Detect which cell encompasses the target text, then output its [x, y] center coordinate. 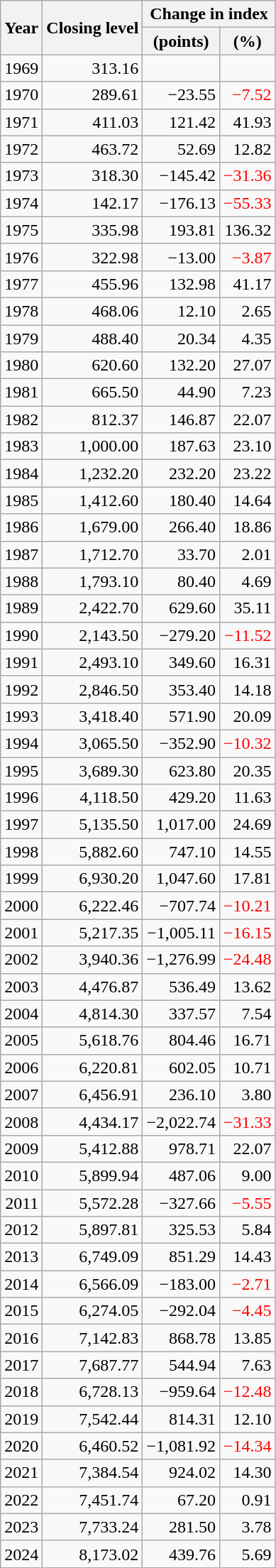
80.40 [182, 581]
5,135.50 [92, 825]
5,897.81 [92, 1230]
1996 [21, 798]
2007 [21, 1095]
−3.87 [247, 257]
1999 [21, 879]
5,618.76 [92, 1041]
18.86 [247, 527]
1970 [21, 95]
3.78 [247, 1527]
2021 [21, 1473]
−5.55 [247, 1203]
1,047.60 [182, 879]
−23.55 [182, 95]
146.87 [182, 420]
7,687.77 [92, 1365]
313.16 [92, 68]
14.30 [247, 1473]
14.55 [247, 852]
1994 [21, 743]
2019 [21, 1419]
20.34 [182, 339]
187.63 [182, 446]
232.20 [182, 473]
−10.32 [247, 743]
5,882.60 [92, 852]
1,232.20 [92, 473]
544.94 [182, 1365]
−24.48 [247, 960]
353.40 [182, 689]
20.35 [247, 770]
9.00 [247, 1175]
851.29 [182, 1257]
335.98 [92, 230]
2006 [21, 1068]
623.80 [182, 770]
2022 [21, 1500]
1,000.00 [92, 446]
747.10 [182, 852]
536.49 [182, 987]
2002 [21, 960]
23.22 [247, 473]
41.93 [247, 122]
0.91 [247, 1500]
17.81 [247, 879]
−183.00 [182, 1284]
Closing level [92, 28]
4.35 [247, 339]
337.57 [182, 1014]
1990 [21, 635]
142.17 [92, 203]
978.71 [182, 1148]
−1,005.11 [182, 933]
2005 [21, 1041]
1971 [21, 122]
4,434.17 [92, 1122]
−2,022.74 [182, 1122]
5.84 [247, 1230]
−14.34 [247, 1446]
571.90 [182, 716]
−12.48 [247, 1392]
67.20 [182, 1500]
−31.36 [247, 176]
7,542.44 [92, 1419]
1,793.10 [92, 581]
136.32 [247, 230]
Change in index [209, 14]
349.60 [182, 662]
12.82 [247, 149]
132.20 [182, 366]
2012 [21, 1230]
6,460.52 [92, 1446]
2.01 [247, 554]
266.40 [182, 527]
4,476.87 [92, 987]
325.53 [182, 1230]
1977 [21, 284]
3,689.30 [92, 770]
411.03 [92, 122]
5,572.28 [92, 1203]
7,142.83 [92, 1338]
2009 [21, 1148]
2,493.10 [92, 662]
7.23 [247, 393]
468.06 [92, 311]
665.50 [92, 393]
1987 [21, 554]
10.71 [247, 1068]
1969 [21, 68]
5,217.35 [92, 933]
1972 [21, 149]
6,728.13 [92, 1392]
1,017.00 [182, 825]
Year [21, 28]
7,733.24 [92, 1527]
14.43 [247, 1257]
7.63 [247, 1365]
14.18 [247, 689]
27.07 [247, 366]
−327.66 [182, 1203]
−279.20 [182, 635]
429.20 [182, 798]
2018 [21, 1392]
488.40 [92, 339]
236.10 [182, 1095]
6,220.81 [92, 1068]
804.46 [182, 1041]
7.54 [247, 1014]
1,712.70 [92, 554]
5.69 [247, 1554]
1979 [21, 339]
−13.00 [182, 257]
−4.45 [247, 1311]
1992 [21, 689]
602.05 [182, 1068]
1988 [21, 581]
(%) [247, 41]
322.98 [92, 257]
1978 [21, 311]
1976 [21, 257]
121.42 [182, 122]
2001 [21, 933]
6,930.20 [92, 879]
2011 [21, 1203]
281.50 [182, 1527]
11.63 [247, 798]
2,143.50 [92, 635]
2024 [21, 1554]
439.76 [182, 1554]
1975 [21, 230]
−707.74 [182, 906]
5,412.88 [92, 1148]
16.71 [247, 1041]
3,940.36 [92, 960]
2,422.70 [92, 608]
487.06 [182, 1175]
16.31 [247, 662]
620.60 [92, 366]
2020 [21, 1446]
1983 [21, 446]
13.85 [247, 1338]
−352.90 [182, 743]
6,274.05 [92, 1311]
7,384.54 [92, 1473]
132.98 [182, 284]
2004 [21, 1014]
814.31 [182, 1419]
1973 [21, 176]
455.96 [92, 284]
7,451.74 [92, 1500]
3,065.50 [92, 743]
1,679.00 [92, 527]
33.70 [182, 554]
4,814.30 [92, 1014]
1991 [21, 662]
1974 [21, 203]
41.17 [247, 284]
52.69 [182, 149]
−1,081.92 [182, 1446]
2010 [21, 1175]
44.90 [182, 393]
(points) [182, 41]
−31.33 [247, 1122]
180.40 [182, 500]
1981 [21, 393]
14.64 [247, 500]
−176.13 [182, 203]
−7.52 [247, 95]
−1,276.99 [182, 960]
5,899.94 [92, 1175]
6,456.91 [92, 1095]
13.62 [247, 987]
−11.52 [247, 635]
−16.15 [247, 933]
1,412.60 [92, 500]
2000 [21, 906]
8,173.02 [92, 1554]
2016 [21, 1338]
193.81 [182, 230]
20.09 [247, 716]
−55.33 [247, 203]
−292.04 [182, 1311]
629.60 [182, 608]
2017 [21, 1365]
924.02 [182, 1473]
1998 [21, 852]
1980 [21, 366]
2,846.50 [92, 689]
−10.21 [247, 906]
1986 [21, 527]
1993 [21, 716]
1989 [21, 608]
2008 [21, 1122]
1984 [21, 473]
2.65 [247, 311]
463.72 [92, 149]
4.69 [247, 581]
2003 [21, 987]
6,222.46 [92, 906]
2023 [21, 1527]
−2.71 [247, 1284]
3,418.40 [92, 716]
812.37 [92, 420]
6,749.09 [92, 1257]
3.80 [247, 1095]
868.78 [182, 1338]
6,566.09 [92, 1284]
1985 [21, 500]
4,118.50 [92, 798]
1997 [21, 825]
24.69 [247, 825]
−959.64 [182, 1392]
23.10 [247, 446]
1995 [21, 770]
2014 [21, 1284]
2015 [21, 1311]
35.11 [247, 608]
−145.42 [182, 176]
2013 [21, 1257]
318.30 [92, 176]
1982 [21, 420]
289.61 [92, 95]
